Determine the [X, Y] coordinate at the center of the cell enclosing the given text.  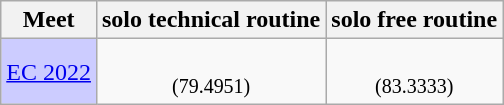
(79.4951) [210, 72]
(83.3333) [414, 72]
Meet [49, 20]
EC 2022 [49, 72]
solo technical routine [210, 20]
solo free routine [414, 20]
